Output the (x, y) coordinate of the center of the cell containing the given text.  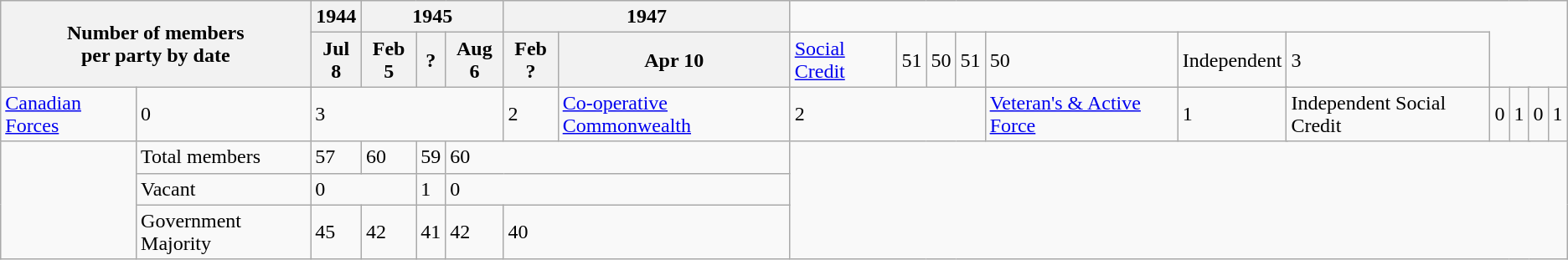
Number of membersper party by date (156, 43)
1944 (337, 17)
Vacant (224, 189)
40 (647, 232)
Government Majority (224, 232)
Total members (224, 157)
Jul 8 (337, 60)
1947 (647, 17)
? (431, 60)
1945 (432, 17)
57 (337, 157)
Co-operative Commonwealth (673, 114)
Apr 10 (673, 60)
Canadian Forces (69, 114)
Independent Social Credit (1389, 114)
Veteran's & Active Force (1081, 114)
Independent (1232, 60)
Feb ? (531, 60)
Feb 5 (389, 60)
Social Credit (843, 60)
Aug 6 (474, 60)
45 (337, 232)
59 (431, 157)
41 (431, 232)
